Capture the cell that displays the provided text and extract its [X, Y] central coordinate. 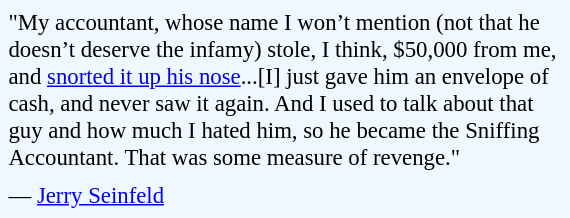
— Jerry Seinfeld [284, 195]
